Determine the (x, y) coordinate at the center of the cell enclosing the given text.  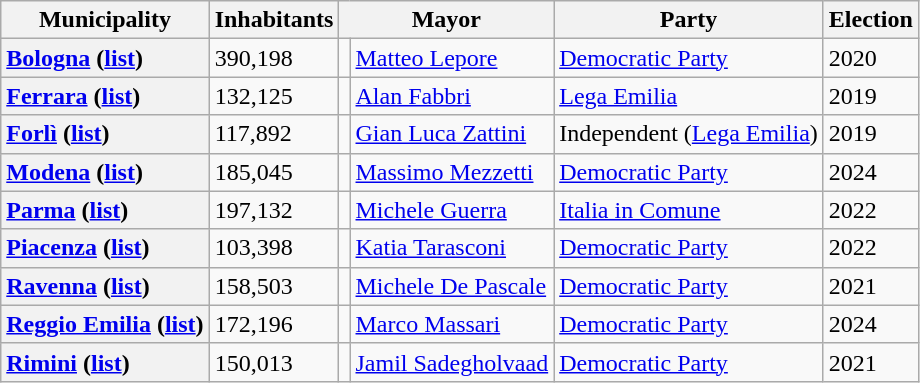
390,198 (274, 58)
Michele De Pascale (452, 286)
Lega Emilia (689, 96)
Reggio Emilia (list) (105, 324)
Bologna (list) (105, 58)
Municipality (105, 20)
Piacenza (list) (105, 248)
Massimo Mezzetti (452, 172)
Marco Massari (452, 324)
Independent (Lega Emilia) (689, 134)
185,045 (274, 172)
132,125 (274, 96)
Forlì (list) (105, 134)
103,398 (274, 248)
Ravenna (list) (105, 286)
Party (689, 20)
Ferrara (list) (105, 96)
Inhabitants (274, 20)
Gian Luca Zattini (452, 134)
Modena (list) (105, 172)
158,503 (274, 286)
2020 (870, 58)
Mayor (446, 20)
Katia Tarasconi (452, 248)
Rimini (list) (105, 362)
117,892 (274, 134)
Michele Guerra (452, 210)
150,013 (274, 362)
Alan Fabbri (452, 96)
172,196 (274, 324)
Parma (list) (105, 210)
Election (870, 20)
Jamil Sadegholvaad (452, 362)
Matteo Lepore (452, 58)
197,132 (274, 210)
Italia in Comune (689, 210)
